Identify which cell holds the provided text, then report its [x, y] central coordinate. 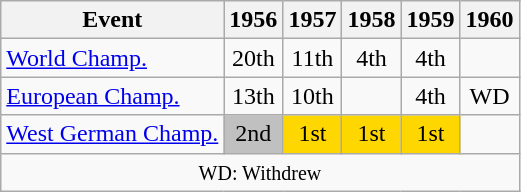
1958 [372, 20]
10th [312, 96]
World Champ. [112, 58]
1960 [490, 20]
13th [254, 96]
1959 [430, 20]
WD [490, 96]
West German Champ. [112, 134]
WD: Withdrew [260, 172]
European Champ. [112, 96]
Event [112, 20]
20th [254, 58]
11th [312, 58]
1956 [254, 20]
2nd [254, 134]
1957 [312, 20]
